Identify which cell holds the provided text, then report its [X, Y] central coordinate. 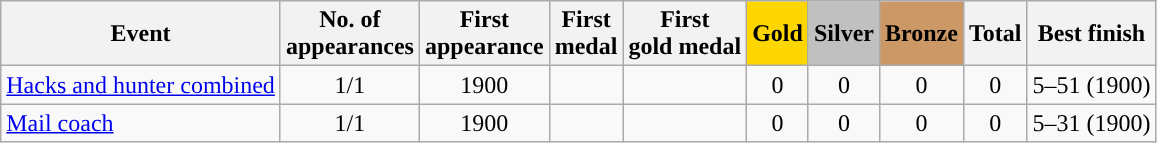
Firstappearance [484, 34]
No. ofappearances [350, 34]
Best finish [1092, 34]
Firstgold medal [685, 34]
Bronze [921, 34]
Gold [778, 34]
Hacks and hunter combined [141, 85]
5–51 (1900) [1092, 85]
5–31 (1900) [1092, 123]
Firstmedal [586, 34]
Silver [844, 34]
Total [995, 34]
Mail coach [141, 123]
Event [141, 34]
